Detect which cell encompasses the target text, then output its (x, y) center coordinate. 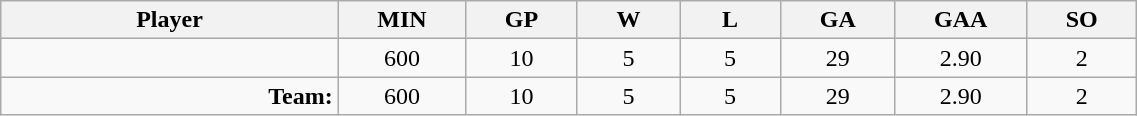
GP (522, 20)
Team: (170, 96)
W (628, 20)
L (730, 20)
GAA (961, 20)
Player (170, 20)
SO (1081, 20)
GA (838, 20)
MIN (402, 20)
